Return [X, Y] of the center of cell containing provided text 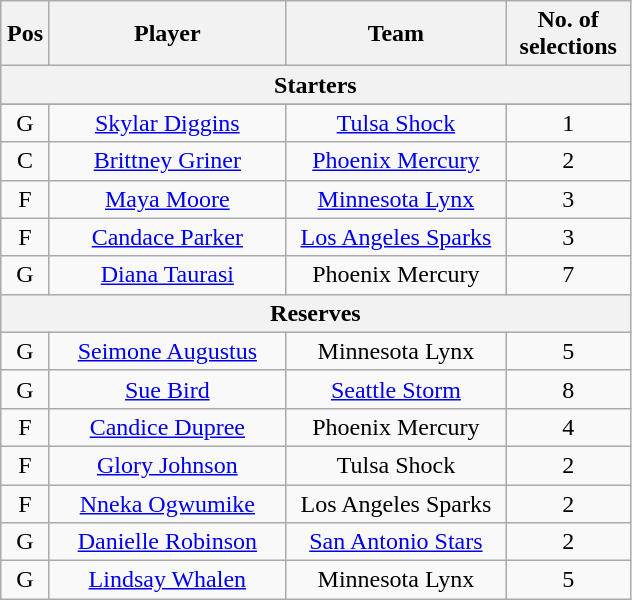
7 [568, 275]
1 [568, 123]
Brittney Griner [167, 161]
Danielle Robinson [167, 542]
Seattle Storm [396, 389]
Starters [316, 85]
Lindsay Whalen [167, 580]
No. of selections [568, 34]
Team [396, 34]
Reserves [316, 313]
Glory Johnson [167, 465]
Diana Taurasi [167, 275]
C [26, 161]
Candice Dupree [167, 427]
Skylar Diggins [167, 123]
Seimone Augustus [167, 351]
Sue Bird [167, 389]
San Antonio Stars [396, 542]
8 [568, 389]
Maya Moore [167, 199]
4 [568, 427]
Candace Parker [167, 237]
Nneka Ogwumike [167, 503]
Pos [26, 34]
Player [167, 34]
